Detect which cell encompasses the target text, then output its (X, Y) center coordinate. 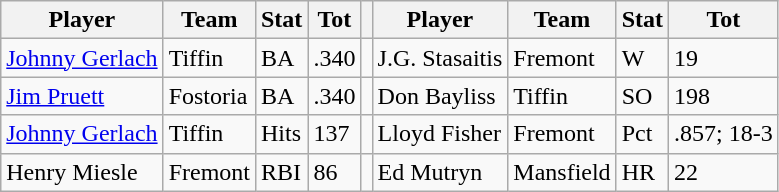
Pct (642, 134)
W (642, 58)
22 (724, 172)
.857; 18-3 (724, 134)
Henry Miesle (82, 172)
Hits (281, 134)
HR (642, 172)
86 (334, 172)
Fostoria (209, 96)
198 (724, 96)
Don Bayliss (440, 96)
Lloyd Fisher (440, 134)
Mansfield (562, 172)
19 (724, 58)
137 (334, 134)
J.G. Stasaitis (440, 58)
Ed Mutryn (440, 172)
Jim Pruett (82, 96)
SO (642, 96)
RBI (281, 172)
